Pinpoint the cell where the given text exists, returning its [X, Y] midpoint coordinate. 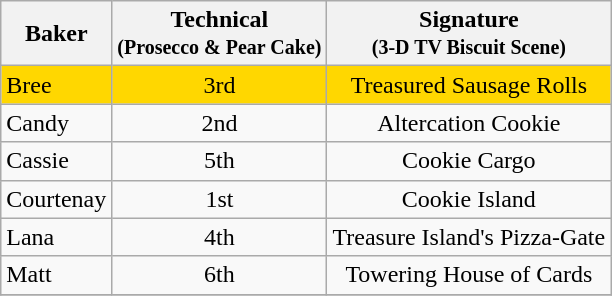
6th [220, 275]
2nd [220, 123]
Candy [56, 123]
1st [220, 199]
Altercation Cookie [469, 123]
Treasured Sausage Rolls [469, 85]
Signature(3-D TV Biscuit Scene) [469, 34]
Bree [56, 85]
Cookie Cargo [469, 161]
4th [220, 237]
3rd [220, 85]
5th [220, 161]
Matt [56, 275]
Technical(Prosecco & Pear Cake) [220, 34]
Baker [56, 34]
Cassie [56, 161]
Cookie Island [469, 199]
Lana [56, 237]
Towering House of Cards [469, 275]
Treasure Island's Pizza-Gate [469, 237]
Courtenay [56, 199]
